Find where the given text appears and provide that cell's center as (X, Y) coordinate. 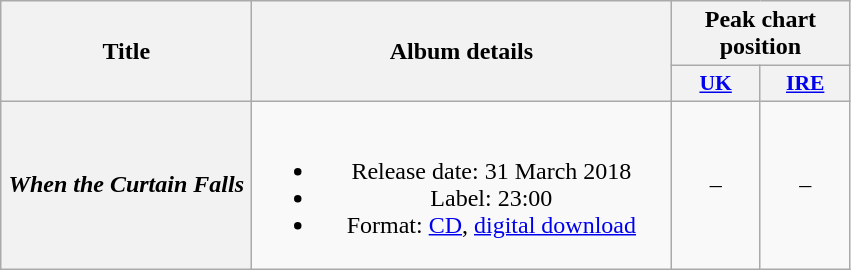
Release date: 31 March 2018Label: 23:00Format: CD, digital download (462, 184)
Album details (462, 52)
When the Curtain Falls (126, 184)
UK (716, 84)
IRE (805, 84)
Peak chart position (760, 34)
Title (126, 52)
